Return [X, Y] of the center of cell containing provided text 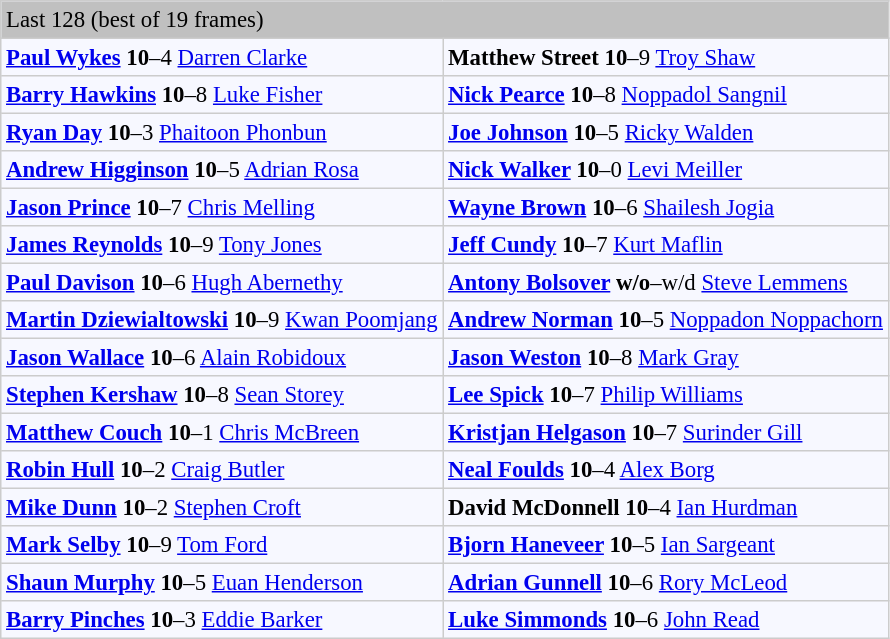
Andrew Norman 10–5 Noppadon Noppachorn [666, 320]
Joe Johnson 10–5 Ricky Walden [666, 132]
Stephen Kershaw 10–8 Sean Storey [222, 395]
Martin Dziewialtowski 10–9 Kwan Poomjang [222, 320]
Antony Bolsover w/o–w/d Steve Lemmens [666, 282]
Andrew Higginson 10–5 Adrian Rosa [222, 170]
Jason Wallace 10–6 Alain Robidoux [222, 357]
James Reynolds 10–9 Tony Jones [222, 245]
Last 128 (best of 19 frames) [444, 20]
Matthew Street 10–9 Troy Shaw [666, 57]
Barry Pinches 10–3 Eddie Barker [222, 620]
Jason Weston 10–8 Mark Gray [666, 357]
Paul Wykes 10–4 Darren Clarke [222, 57]
David McDonnell 10–4 Ian Hurdman [666, 507]
Ryan Day 10–3 Phaitoon Phonbun [222, 132]
Matthew Couch 10–1 Chris McBreen [222, 432]
Wayne Brown 10–6 Shailesh Jogia [666, 207]
Jason Prince 10–7 Chris Melling [222, 207]
Neal Foulds 10–4 Alex Borg [666, 470]
Paul Davison 10–6 Hugh Abernethy [222, 282]
Bjorn Haneveer 10–5 Ian Sargeant [666, 545]
Mike Dunn 10–2 Stephen Croft [222, 507]
Lee Spick 10–7 Philip Williams [666, 395]
Luke Simmonds 10–6 John Read [666, 620]
Adrian Gunnell 10–6 Rory McLeod [666, 582]
Mark Selby 10–9 Tom Ford [222, 545]
Barry Hawkins 10–8 Luke Fisher [222, 95]
Nick Walker 10–0 Levi Meiller [666, 170]
Shaun Murphy 10–5 Euan Henderson [222, 582]
Kristjan Helgason 10–7 Surinder Gill [666, 432]
Nick Pearce 10–8 Noppadol Sangnil [666, 95]
Robin Hull 10–2 Craig Butler [222, 470]
Jeff Cundy 10–7 Kurt Maflin [666, 245]
